Search for the cell housing the specified text and yield its [X, Y] center coordinate. 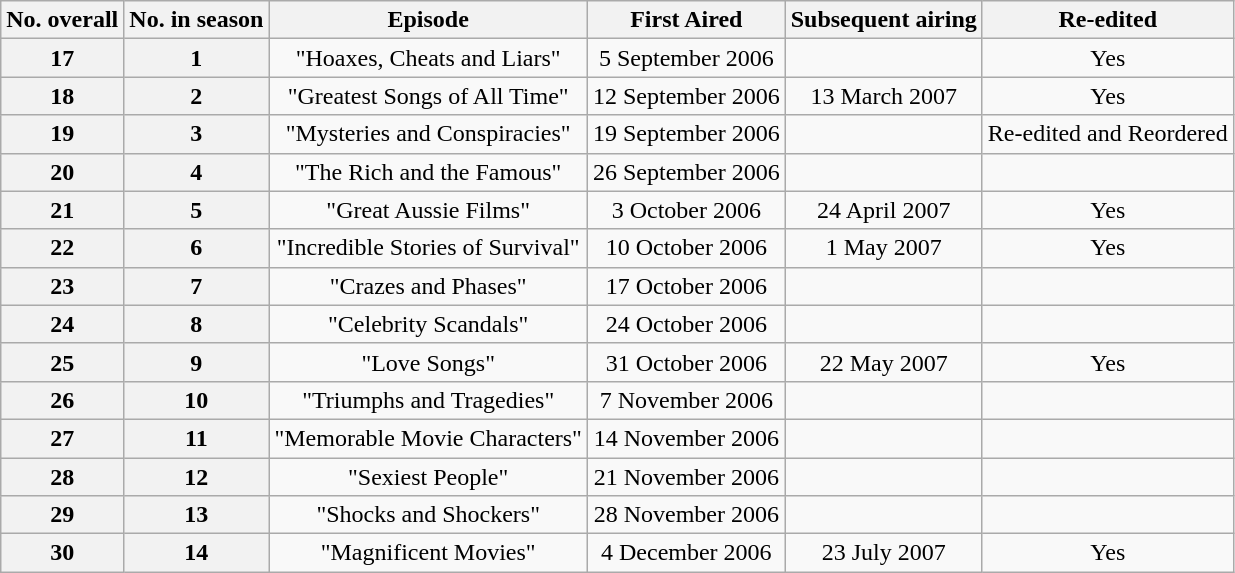
24 October 2006 [686, 324]
23 July 2007 [884, 553]
29 [62, 515]
25 [62, 362]
11 [196, 438]
Episode [428, 20]
19 [62, 134]
31 October 2006 [686, 362]
28 November 2006 [686, 515]
"Shocks and Shockers" [428, 515]
6 [196, 248]
"Greatest Songs of All Time" [428, 96]
17 [62, 58]
"The Rich and the Famous" [428, 172]
1 [196, 58]
21 [62, 210]
1 May 2007 [884, 248]
13 March 2007 [884, 96]
5 September 2006 [686, 58]
"Triumphs and Tragedies" [428, 400]
"Hoaxes, Cheats and Liars" [428, 58]
8 [196, 324]
10 October 2006 [686, 248]
12 September 2006 [686, 96]
24 [62, 324]
"Magnificent Movies" [428, 553]
19 September 2006 [686, 134]
12 [196, 477]
14 November 2006 [686, 438]
26 September 2006 [686, 172]
4 December 2006 [686, 553]
3 October 2006 [686, 210]
"Sexiest People" [428, 477]
10 [196, 400]
13 [196, 515]
"Crazes and Phases" [428, 286]
First Aired [686, 20]
3 [196, 134]
30 [62, 553]
"Incredible Stories of Survival" [428, 248]
5 [196, 210]
23 [62, 286]
2 [196, 96]
9 [196, 362]
Re-edited and Reordered [1108, 134]
No. in season [196, 20]
"Great Aussie Films" [428, 210]
22 May 2007 [884, 362]
18 [62, 96]
"Memorable Movie Characters" [428, 438]
7 [196, 286]
14 [196, 553]
No. overall [62, 20]
17 October 2006 [686, 286]
27 [62, 438]
20 [62, 172]
4 [196, 172]
Re-edited [1108, 20]
22 [62, 248]
"Celebrity Scandals" [428, 324]
"Mysteries and Conspiracies" [428, 134]
24 April 2007 [884, 210]
28 [62, 477]
"Love Songs" [428, 362]
7 November 2006 [686, 400]
21 November 2006 [686, 477]
Subsequent airing [884, 20]
26 [62, 400]
